Scan for the cell matching the given text and deliver its (X, Y) coordinate at center. 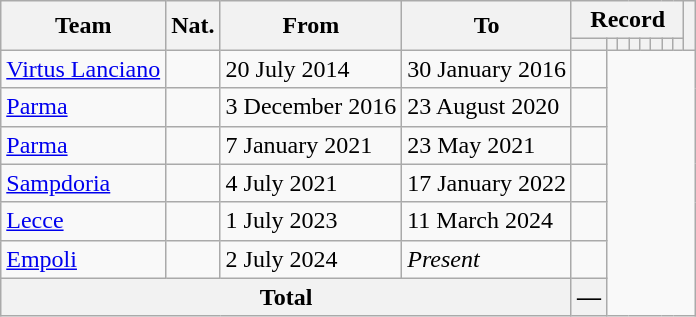
Total (286, 297)
4 July 2021 (311, 183)
17 January 2022 (487, 183)
3 December 2016 (311, 107)
Lecce (84, 221)
Record (627, 20)
Empoli (84, 259)
20 July 2014 (311, 69)
From (311, 26)
7 January 2021 (311, 145)
Virtus Lanciano (84, 69)
To (487, 26)
1 July 2023 (311, 221)
23 August 2020 (487, 107)
— (588, 297)
2 July 2024 (311, 259)
Nat. (193, 26)
Sampdoria (84, 183)
Team (84, 26)
30 January 2016 (487, 69)
11 March 2024 (487, 221)
Present (487, 259)
23 May 2021 (487, 145)
